For the text-containing cell, return its midpoint in [x, y] coordinate format. 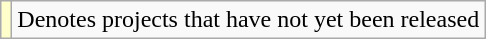
Denotes projects that have not yet been released [248, 20]
